Identify which cell holds the provided text, then report its [x, y] central coordinate. 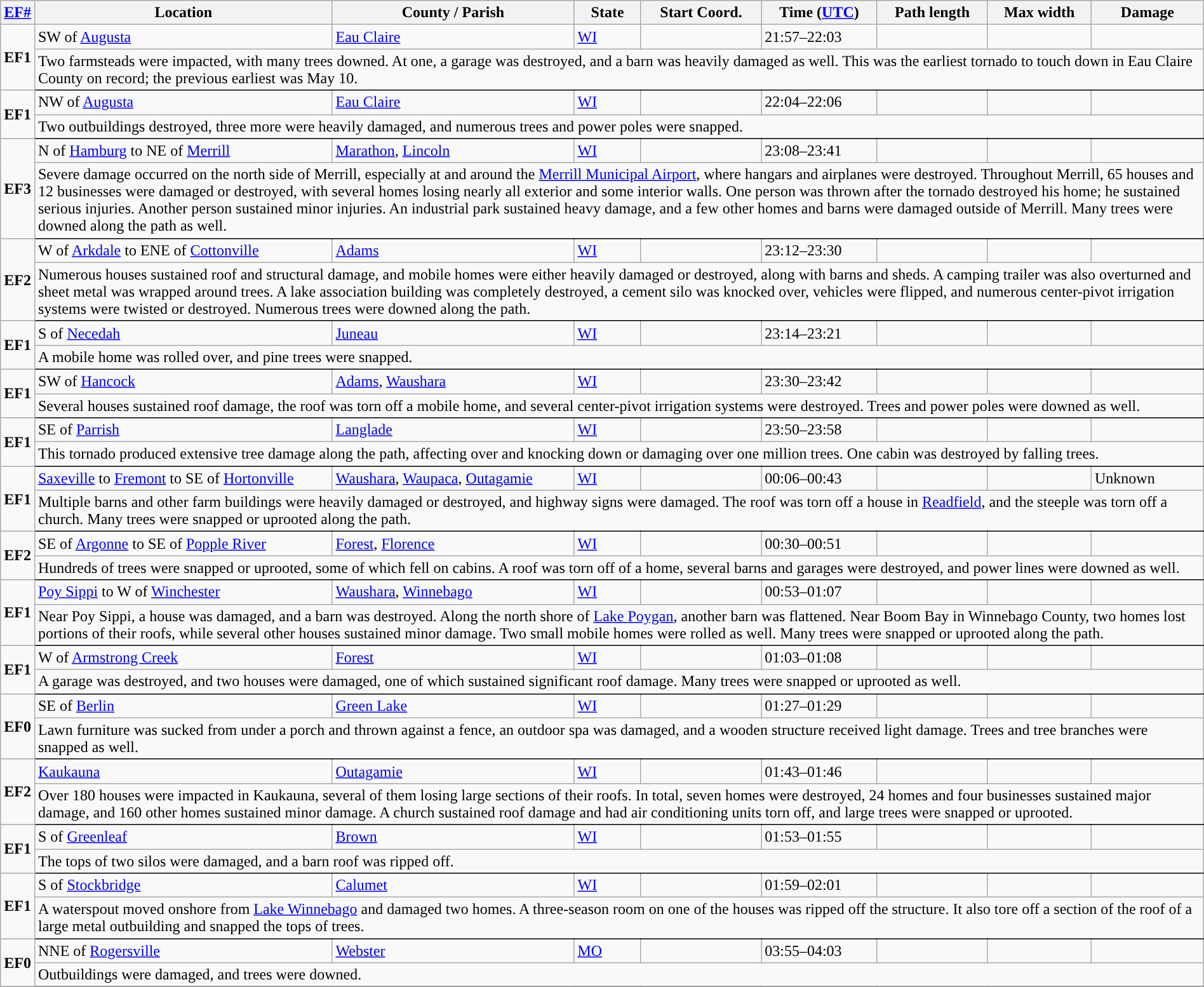
Adams [453, 250]
Poy Sippi to W of Winchester [183, 592]
Forest [453, 657]
01:59–02:01 [819, 885]
A garage was destroyed, and two houses were damaged, one of which sustained significant roof damage. Many trees were snapped or uprooted as well. [619, 681]
23:08–23:41 [819, 151]
State [607, 13]
SW of Augusta [183, 37]
A mobile home was rolled over, and pine trees were snapped. [619, 357]
Max width [1040, 13]
01:27–01:29 [819, 706]
Forest, Florence [453, 544]
Location [183, 13]
NNE of Rogersville [183, 951]
W of Arkdale to ENE of Cottonville [183, 250]
W of Armstrong Creek [183, 657]
Waushara, Waupaca, Outagamie [453, 478]
Unknown [1147, 478]
Marathon, Lincoln [453, 151]
23:30–23:42 [819, 381]
22:04–22:06 [819, 102]
EF3 [18, 188]
County / Parish [453, 13]
NW of Augusta [183, 102]
Time (UTC) [819, 13]
Outagamie [453, 771]
00:53–01:07 [819, 592]
SW of Hancock [183, 381]
S of Stockbridge [183, 885]
Adams, Waushara [453, 381]
21:57–22:03 [819, 37]
01:43–01:46 [819, 771]
Green Lake [453, 706]
SE of Berlin [183, 706]
SE of Argonne to SE of Popple River [183, 544]
Waushara, Winnebago [453, 592]
MO [607, 951]
Brown [453, 836]
Damage [1147, 13]
Juneau [453, 333]
23:14–23:21 [819, 333]
EF# [18, 13]
Webster [453, 951]
Saxeville to Fremont to SE of Hortonville [183, 478]
Start Coord. [701, 13]
00:30–00:51 [819, 544]
03:55–04:03 [819, 951]
Path length [932, 13]
Outbuildings were damaged, and trees were downed. [619, 975]
Two outbuildings destroyed, three more were heavily damaged, and numerous trees and power poles were snapped. [619, 126]
Calumet [453, 885]
00:06–00:43 [819, 478]
Kaukauna [183, 771]
The tops of two silos were damaged, and a barn roof was ripped off. [619, 861]
S of Greenleaf [183, 836]
N of Hamburg to NE of Merrill [183, 151]
Langlade [453, 430]
01:53–01:55 [819, 836]
S of Necedah [183, 333]
23:12–23:30 [819, 250]
01:03–01:08 [819, 657]
23:50–23:58 [819, 430]
SE of Parrish [183, 430]
